Return the [x, y] coordinate for the center point of the cell that contains the specified text.  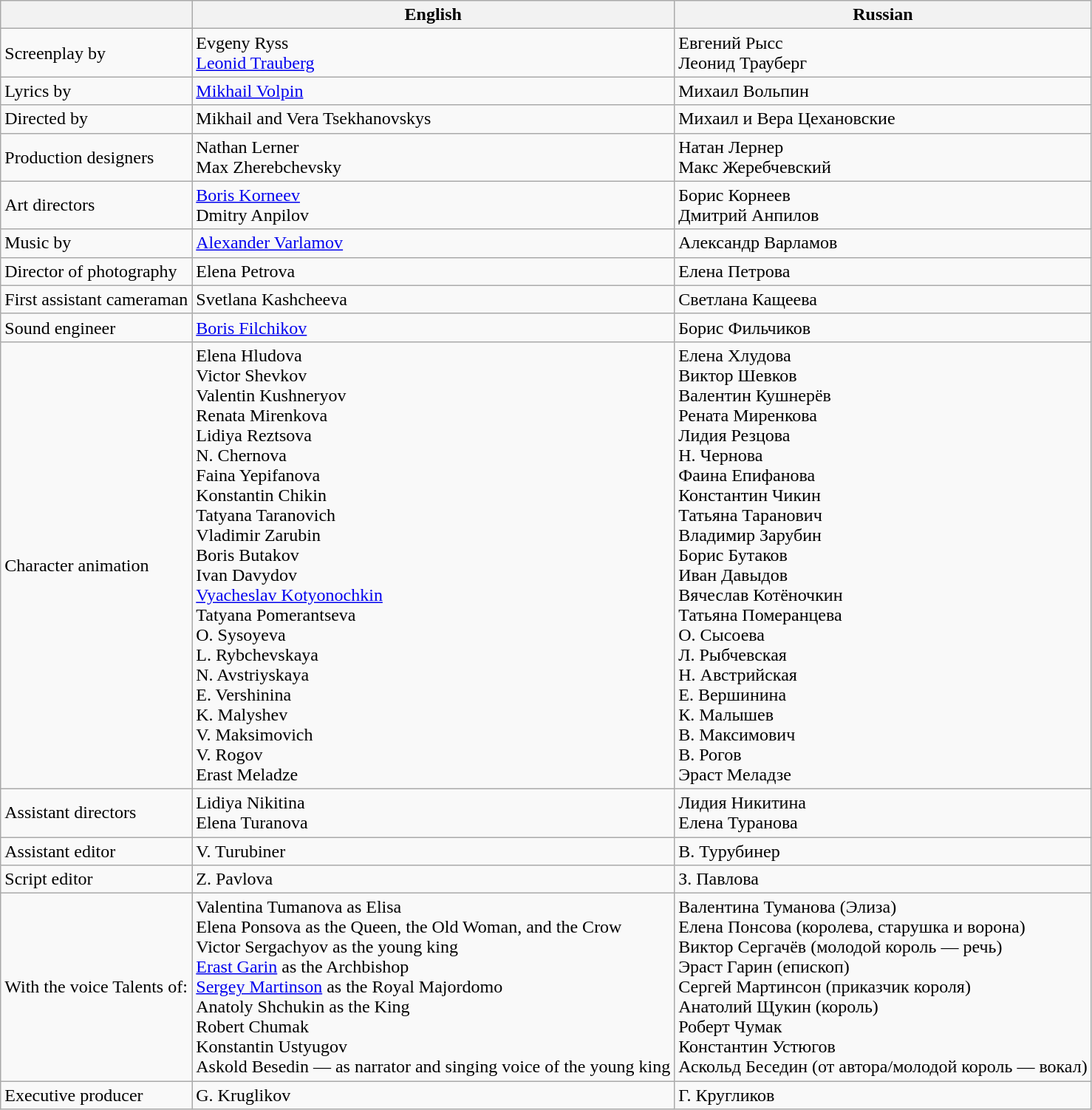
Art directors [96, 205]
Elena Petrova [433, 271]
Directed by [96, 119]
Лидия НикитинаЕлена Туранова [884, 813]
With the voice Talents of: [96, 987]
Михаил Вольпин [884, 91]
Evgeny RyssLeonid Trauberg [433, 53]
Lyrics by [96, 91]
Executive producer [96, 1095]
Mikhail Volpin [433, 91]
Alexander Varlamov [433, 243]
Production designers [96, 157]
Boris KorneevDmitry Anpilov [433, 205]
Елена Петрова [884, 271]
Г. Кругликов [884, 1095]
Assistant editor [96, 851]
V. Turubiner [433, 851]
Lidiya NikitinaElena Turanova [433, 813]
English [433, 15]
Russian [884, 15]
Director of photography [96, 271]
Nathan LernerMax Zherebchevsky [433, 157]
Svetlana Kashcheeva [433, 299]
Евгений РыссЛеонид Трауберг [884, 53]
Борис КорнеевДмитрий Анпилов [884, 205]
Script editor [96, 879]
В. Турубинер [884, 851]
G. Kruglikov [433, 1095]
Sound engineer [96, 327]
Music by [96, 243]
Натан ЛернерМакс Жеребчевский [884, 157]
Character animation [96, 565]
З. Павлова [884, 879]
Михаил и Вера Цехановские [884, 119]
Assistant directors [96, 813]
Screenplay by [96, 53]
Boris Filchikov [433, 327]
Mikhail and Vera Tsekhanovskys [433, 119]
Борис Фильчиков [884, 327]
First assistant cameraman [96, 299]
Александр Варламов [884, 243]
Z. Pavlova [433, 879]
Светлана Кащеева [884, 299]
